Scan for the cell matching the given text and deliver its (X, Y) coordinate at center. 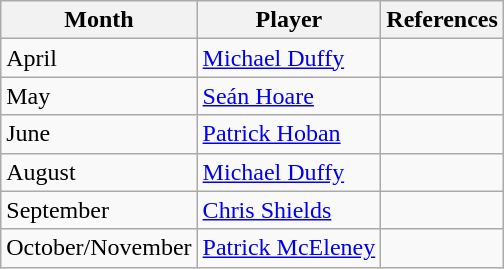
Month (99, 20)
Chris Shields (289, 210)
August (99, 172)
References (442, 20)
Player (289, 20)
September (99, 210)
June (99, 134)
April (99, 58)
May (99, 96)
Seán Hoare (289, 96)
Patrick Hoban (289, 134)
October/November (99, 248)
Patrick McEleney (289, 248)
